Find where the given text appears and provide that cell's center as (x, y) coordinate. 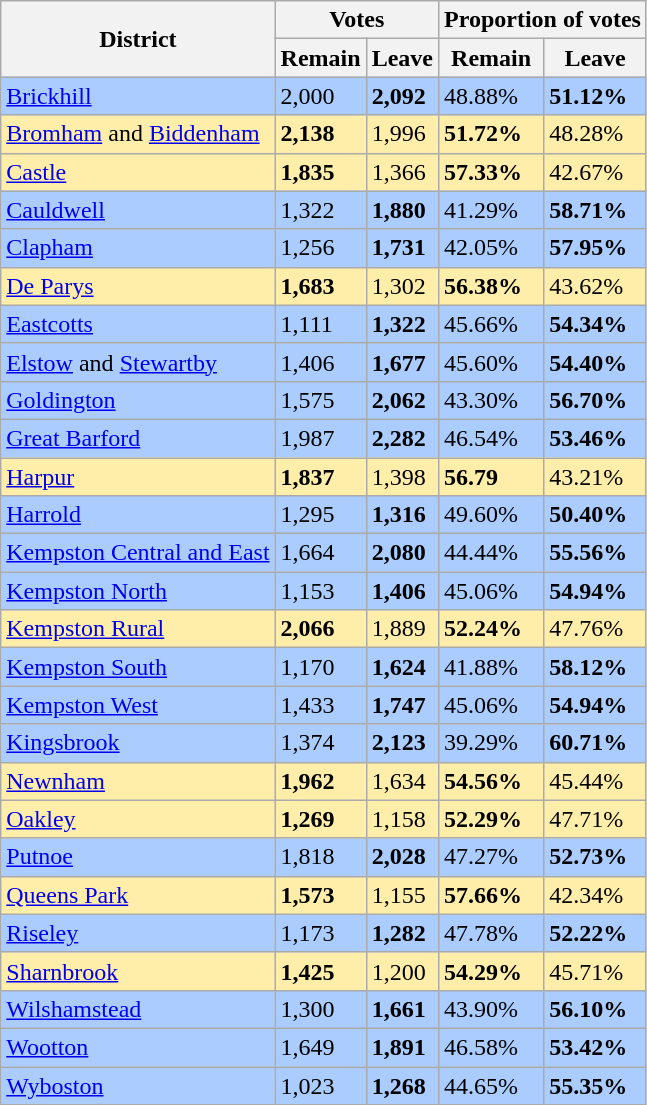
1,170 (320, 667)
54.34% (596, 324)
2,028 (402, 857)
1,661 (402, 1009)
Oakley (138, 819)
2,062 (402, 400)
1,891 (402, 1047)
1,316 (402, 515)
1,433 (320, 705)
45.66% (492, 324)
56.70% (596, 400)
54.56% (492, 781)
Brickhill (138, 96)
1,835 (320, 172)
Clapham (138, 248)
51.12% (596, 96)
1,987 (320, 438)
1,155 (402, 895)
57.95% (596, 248)
53.42% (596, 1047)
45.44% (596, 781)
1,111 (320, 324)
1,683 (320, 286)
43.21% (596, 477)
58.12% (596, 667)
47.76% (596, 629)
49.60% (492, 515)
Kempston Rural (138, 629)
46.54% (492, 438)
53.46% (596, 438)
2,092 (402, 96)
2,080 (402, 553)
51.72% (492, 134)
2,066 (320, 629)
45.71% (596, 971)
1,818 (320, 857)
41.88% (492, 667)
1,664 (320, 553)
Harpur (138, 477)
1,300 (320, 1009)
1,731 (402, 248)
District (138, 39)
56.10% (596, 1009)
Castle (138, 172)
Votes (356, 20)
Kempston Central and East (138, 553)
1,302 (402, 286)
Great Barford (138, 438)
Wilshamstead (138, 1009)
55.56% (596, 553)
42.05% (492, 248)
Sharnbrook (138, 971)
1,573 (320, 895)
50.40% (596, 515)
Cauldwell (138, 210)
1,575 (320, 400)
52.22% (596, 933)
1,374 (320, 743)
39.29% (492, 743)
1,158 (402, 819)
1,153 (320, 591)
47.78% (492, 933)
Wyboston (138, 1085)
Kingsbrook (138, 743)
58.71% (596, 210)
48.28% (596, 134)
Newnham (138, 781)
44.65% (492, 1085)
1,962 (320, 781)
41.29% (492, 210)
Eastcotts (138, 324)
57.66% (492, 895)
2,138 (320, 134)
47.27% (492, 857)
Kempston North (138, 591)
1,023 (320, 1085)
1,366 (402, 172)
1,889 (402, 629)
1,269 (320, 819)
Kempston South (138, 667)
43.62% (596, 286)
44.44% (492, 553)
60.71% (596, 743)
1,649 (320, 1047)
2,282 (402, 438)
1,624 (402, 667)
56.79 (492, 477)
52.24% (492, 629)
1,880 (402, 210)
46.58% (492, 1047)
Goldington (138, 400)
1,677 (402, 362)
43.90% (492, 1009)
42.67% (596, 172)
1,295 (320, 515)
2,000 (320, 96)
1,398 (402, 477)
Elstow and Stewartby (138, 362)
2,123 (402, 743)
Queens Park (138, 895)
1,268 (402, 1085)
54.40% (596, 362)
52.73% (596, 857)
54.29% (492, 971)
52.29% (492, 819)
Wootton (138, 1047)
1,282 (402, 933)
1,173 (320, 933)
Bromham and Biddenham (138, 134)
De Parys (138, 286)
57.33% (492, 172)
56.38% (492, 286)
1,425 (320, 971)
1,747 (402, 705)
43.30% (492, 400)
1,996 (402, 134)
Proportion of votes (543, 20)
Riseley (138, 933)
1,634 (402, 781)
Harrold (138, 515)
1,256 (320, 248)
42.34% (596, 895)
1,200 (402, 971)
Kempston West (138, 705)
1,837 (320, 477)
47.71% (596, 819)
55.35% (596, 1085)
45.60% (492, 362)
48.88% (492, 96)
Putnoe (138, 857)
